Return (x, y) of the center of cell containing provided text 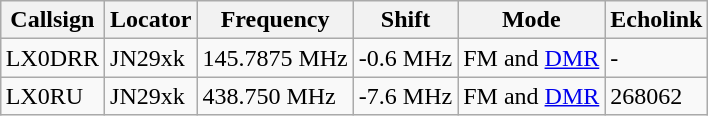
- (656, 58)
Frequency (275, 20)
Locator (151, 20)
-7.6 MHz (405, 96)
Echolink (656, 20)
-0.6 MHz (405, 58)
Shift (405, 20)
438.750 MHz (275, 96)
Callsign (52, 20)
LX0DRR (52, 58)
145.7875 MHz (275, 58)
LX0RU (52, 96)
268062 (656, 96)
Mode (532, 20)
